For the text-containing cell, return its midpoint in [X, Y] coordinate format. 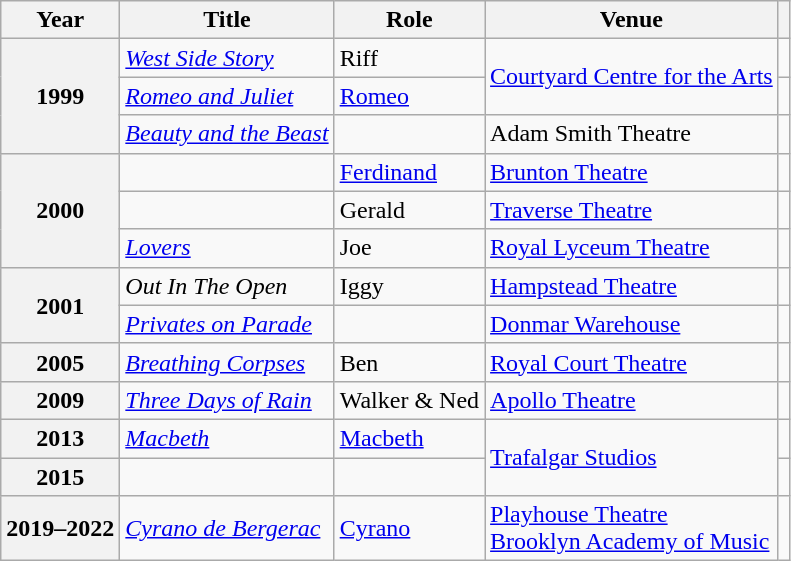
2005 [60, 362]
Role [409, 20]
Royal Lyceum Theatre [632, 248]
Trafalgar Studios [632, 457]
West Side Story [227, 58]
Romeo [409, 96]
2009 [60, 400]
Title [227, 20]
Traverse Theatre [632, 210]
Apollo Theatre [632, 400]
Lovers [227, 248]
Adam Smith Theatre [632, 134]
Out In The Open [227, 286]
2000 [60, 210]
Royal Court Theatre [632, 362]
Iggy [409, 286]
Joe [409, 248]
1999 [60, 96]
Privates on Parade [227, 324]
2013 [60, 438]
Donmar Warehouse [632, 324]
Beauty and the Beast [227, 134]
Courtyard Centre for the Arts [632, 77]
Ben [409, 362]
2001 [60, 305]
Three Days of Rain [227, 400]
Venue [632, 20]
Cyrano de Bergerac [227, 528]
2019–2022 [60, 528]
Brunton Theatre [632, 172]
Playhouse Theatre Brooklyn Academy of Music [632, 528]
Hampstead Theatre [632, 286]
Breathing Corpses [227, 362]
Riff [409, 58]
Walker & Ned [409, 400]
Cyrano [409, 528]
2015 [60, 477]
Romeo and Juliet [227, 96]
Gerald [409, 210]
Year [60, 20]
Ferdinand [409, 172]
